From the cell containing the given text, extract its center point as (X, Y) coordinate. 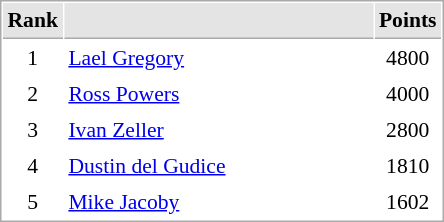
1602 (408, 201)
2 (32, 93)
Rank (32, 21)
4800 (408, 57)
Lael Gregory (218, 57)
2800 (408, 129)
Ross Powers (218, 93)
1 (32, 57)
Ivan Zeller (218, 129)
1810 (408, 165)
5 (32, 201)
Points (408, 21)
4000 (408, 93)
Dustin del Gudice (218, 165)
4 (32, 165)
Mike Jacoby (218, 201)
3 (32, 129)
